Determine the [x, y] coordinate at the center of the cell enclosing the given text.  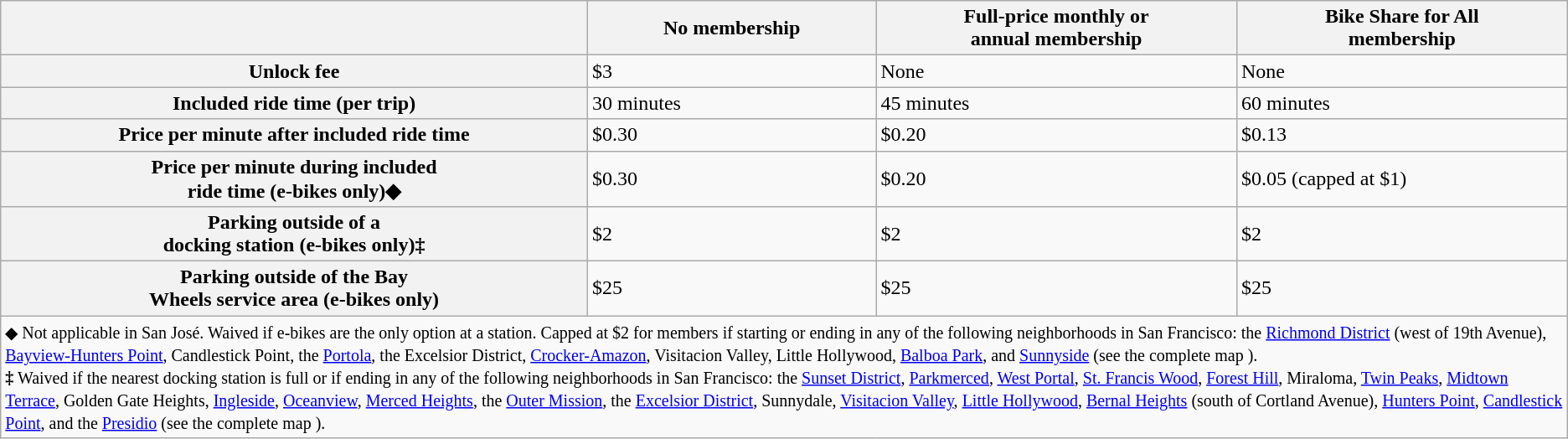
$0.05 (capped at $1) [1402, 179]
Parking outside of adocking station (e-bikes only)‡ [295, 235]
No membership [732, 28]
$0.13 [1402, 135]
45 minutes [1056, 103]
Parking outside of the BayWheels service area (e-bikes only) [295, 288]
$3 [732, 71]
30 minutes [732, 103]
60 minutes [1402, 103]
Unlock fee [295, 71]
Full-price monthly orannual membership [1056, 28]
Included ride time (per trip) [295, 103]
Price per minute during includedride time (e-bikes only)◆ [295, 179]
Price per minute after included ride time [295, 135]
Bike Share for Allmembership [1402, 28]
